Search for the cell housing the specified text and yield its (x, y) center coordinate. 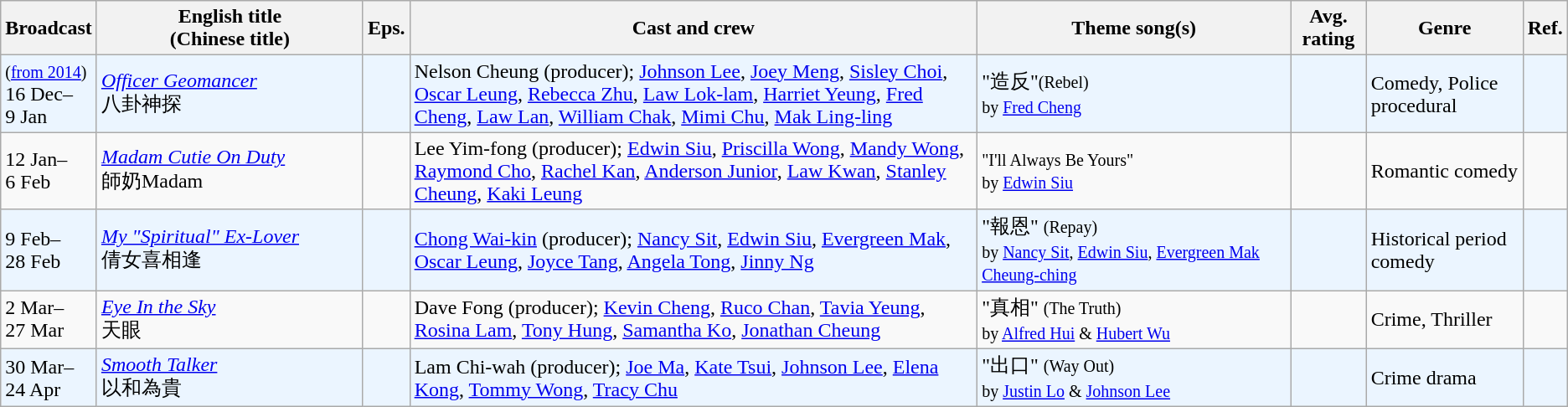
Comedy, Police procedural (1444, 94)
Lee Yim-fong (producer); Edwin Siu, Priscilla Wong, Mandy Wong, Raymond Cho, Rachel Kan, Anderson Junior, Law Kwan, Stanley Cheung, Kaki Leung (694, 171)
Eps. (386, 28)
My "Spiritual" Ex-Lover倩女喜相逢 (230, 250)
"I'll Always Be Yours"by Edwin Siu (1134, 171)
Lam Chi-wah (producer); Joe Ma, Kate Tsui, Johnson Lee, Elena Kong, Tommy Wong, Tracy Chu (694, 378)
Dave Fong (producer); Kevin Cheng, Ruco Chan, Tavia Yeung, Rosina Lam, Tony Hung, Samantha Ko, Jonathan Cheung (694, 319)
English title (Chinese title) (230, 28)
Smooth Talker以和為貴 (230, 378)
"報恩" (Repay)by Nancy Sit, Edwin Siu, Evergreen Mak Cheung-ching (1134, 250)
Madam Cutie On Duty師奶Madam (230, 171)
30 Mar–24 Apr (49, 378)
Officer Geomancer八卦神探 (230, 94)
"真相" (The Truth)by Alfred Hui & Hubert Wu (1134, 319)
Theme song(s) (1134, 28)
Historical period comedy (1444, 250)
Crime, Thriller (1444, 319)
Ref. (1545, 28)
Genre (1444, 28)
Eye In the Sky天眼 (230, 319)
Cast and crew (694, 28)
2 Mar–27 Mar (49, 319)
Crime drama (1444, 378)
Broadcast (49, 28)
12 Jan–6 Feb (49, 171)
Avg. rating (1328, 28)
9 Feb–28 Feb (49, 250)
"造反"(Rebel)by Fred Cheng (1134, 94)
"出口" (Way Out)by Justin Lo & Johnson Lee (1134, 378)
Romantic comedy (1444, 171)
Chong Wai-kin (producer); Nancy Sit, Edwin Siu, Evergreen Mak, Oscar Leung, Joyce Tang, Angela Tong, Jinny Ng (694, 250)
(from 2014)16 Dec–9 Jan (49, 94)
